Extract the [X, Y] coordinate from the center of the cell holding the provided text.  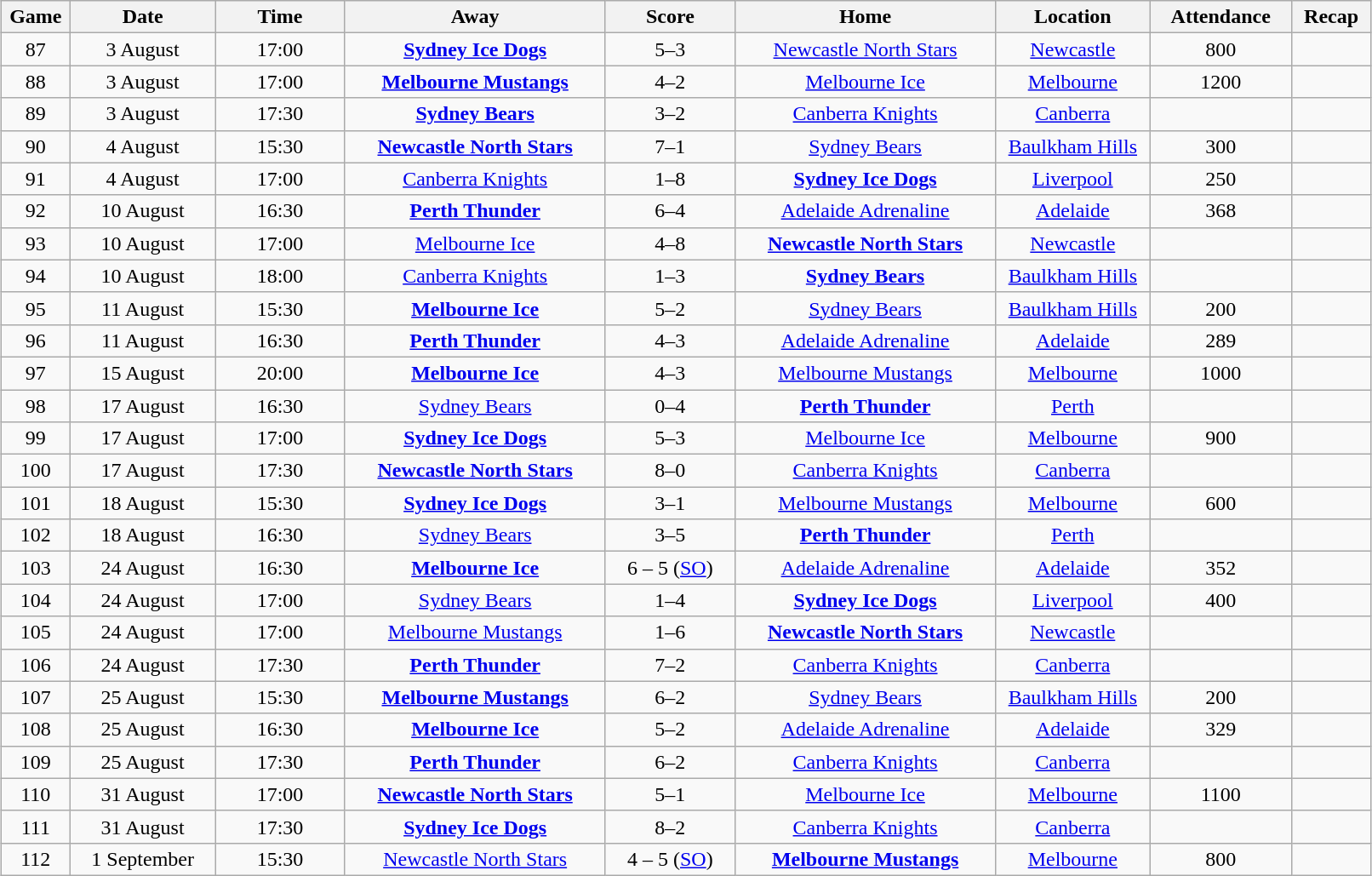
289 [1221, 341]
Away [475, 17]
89 [36, 114]
109 [36, 762]
368 [1221, 211]
97 [36, 373]
99 [36, 438]
92 [36, 211]
6–4 [671, 211]
18:00 [281, 276]
107 [36, 697]
106 [36, 665]
93 [36, 243]
8–0 [671, 471]
Score [671, 17]
352 [1221, 568]
8–2 [671, 827]
94 [36, 276]
7–2 [671, 665]
4–2 [671, 82]
1 September [143, 859]
Home [866, 17]
Time [281, 17]
600 [1221, 503]
1–3 [671, 276]
Date [143, 17]
91 [36, 179]
Game [36, 17]
101 [36, 503]
88 [36, 82]
112 [36, 859]
98 [36, 406]
3–5 [671, 535]
90 [36, 146]
4 – 5 (SO) [671, 859]
900 [1221, 438]
1–8 [671, 179]
0–4 [671, 406]
95 [36, 308]
Attendance [1221, 17]
300 [1221, 146]
4–8 [671, 243]
100 [36, 471]
329 [1221, 730]
400 [1221, 600]
1–6 [671, 633]
5–1 [671, 794]
7–1 [671, 146]
1–4 [671, 600]
3–2 [671, 114]
6 – 5 (SO) [671, 568]
Location [1072, 17]
15 August [143, 373]
110 [36, 794]
1200 [1221, 82]
96 [36, 341]
1000 [1221, 373]
103 [36, 568]
20:00 [281, 373]
1100 [1221, 794]
250 [1221, 179]
Recap [1331, 17]
104 [36, 600]
108 [36, 730]
111 [36, 827]
105 [36, 633]
87 [36, 49]
102 [36, 535]
3–1 [671, 503]
